For the text-containing cell, return its midpoint in (X, Y) coordinate format. 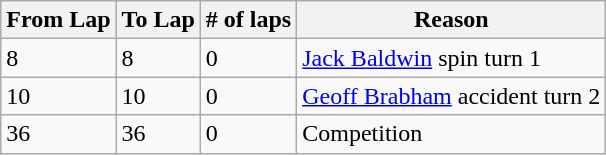
Competition (452, 134)
Reason (452, 20)
# of laps (248, 20)
From Lap (58, 20)
Jack Baldwin spin turn 1 (452, 58)
Geoff Brabham accident turn 2 (452, 96)
To Lap (158, 20)
